Search for the cell housing the specified text and yield its [X, Y] center coordinate. 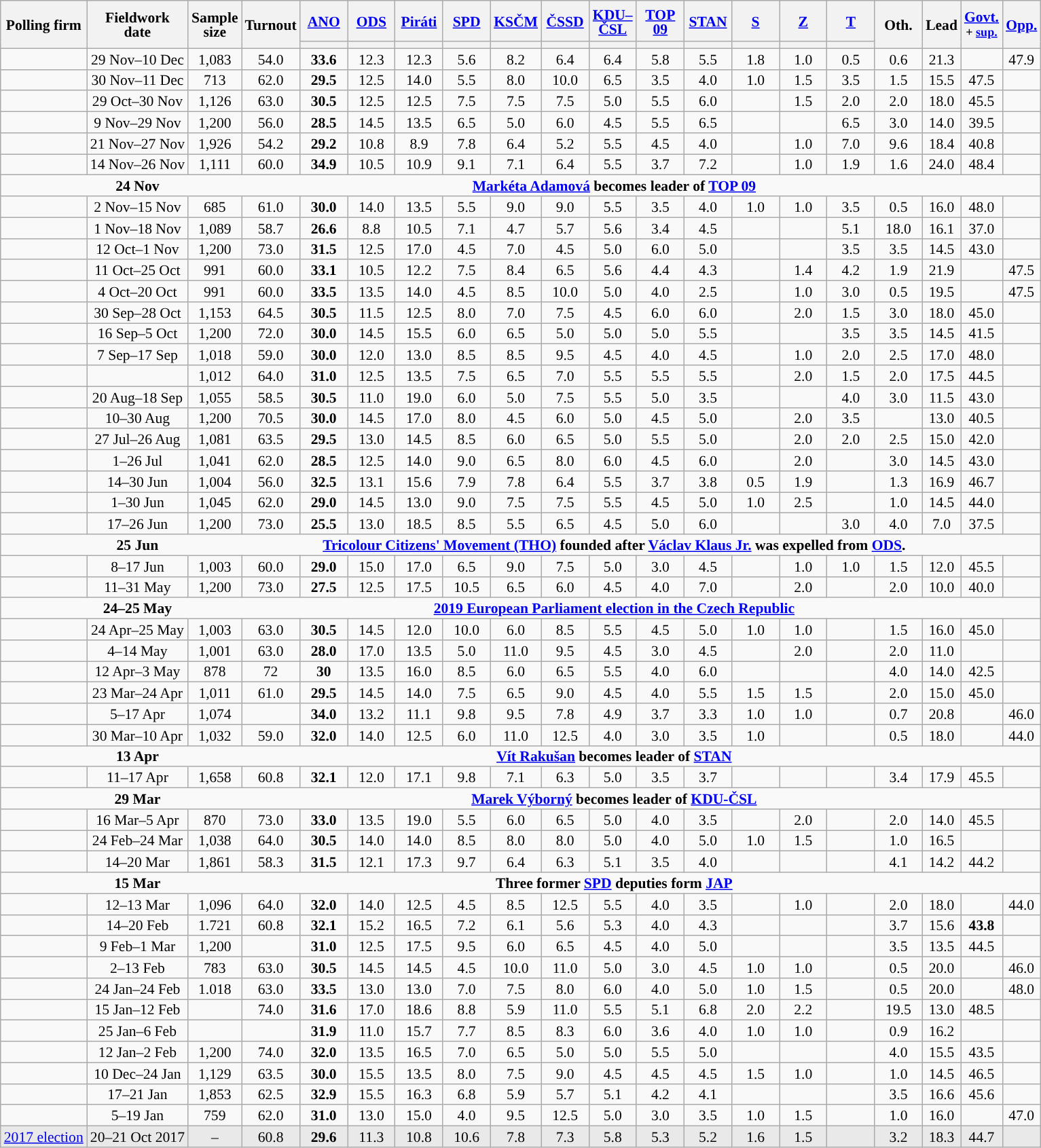
24–25 May [137, 608]
Opp. [1021, 24]
21 Nov–27 Nov [137, 144]
17.9 [941, 778]
29.2 [324, 144]
3.6 [660, 1031]
1.4 [803, 270]
1,011 [215, 692]
64.5 [271, 312]
24.0 [941, 164]
30 [324, 672]
29 Nov–10 Dec [137, 58]
12–13 Mar [137, 904]
44.2 [982, 862]
1,111 [215, 164]
0.7 [898, 714]
9.1 [467, 164]
30 Nov–11 Dec [137, 80]
32.9 [324, 1094]
14–20 Mar [137, 862]
TOP 09 [660, 21]
10 Dec–24 Jan [137, 1073]
1,861 [215, 862]
5–19 Jan [137, 1116]
1.018 [215, 988]
18.4 [941, 144]
2–13 Feb [137, 968]
17–26 Jun [137, 524]
Lead [941, 24]
ODS [371, 21]
37.0 [982, 228]
685 [215, 206]
16.1 [941, 228]
34.0 [324, 714]
58.3 [271, 862]
62.5 [271, 1094]
48.5 [982, 1010]
29 Mar [137, 798]
72 [271, 672]
9.6 [898, 144]
ČSSD [565, 21]
1.8 [756, 58]
1,126 [215, 102]
1,045 [215, 502]
33.6 [324, 58]
1,004 [215, 482]
45.6 [982, 1094]
30 Mar–10 Apr [137, 735]
878 [215, 672]
20.8 [941, 714]
33.0 [324, 820]
21.9 [941, 270]
8.4 [516, 270]
54.2 [271, 144]
4.7 [516, 228]
10–30 Aug [137, 418]
0.6 [898, 58]
15.7 [419, 1031]
4.4 [660, 270]
Z [803, 21]
1,089 [215, 228]
14.2 [941, 862]
11 Oct–25 Oct [137, 270]
1,083 [215, 58]
12.1 [371, 862]
4.9 [613, 714]
Samplesize [215, 24]
13.1 [371, 482]
Vít Rakušan becomes leader of STAN [614, 756]
14–30 Jun [137, 482]
10.6 [467, 1136]
14–20 Feb [137, 925]
30 Sep–28 Oct [137, 312]
24 Apr–25 May [137, 630]
1,926 [215, 144]
43.5 [982, 1052]
1,658 [215, 778]
70.5 [271, 418]
1,129 [215, 1073]
T [851, 21]
Govt.+ sup. [982, 24]
1.721 [215, 925]
48.4 [982, 164]
54.0 [271, 58]
17.3 [419, 862]
40.5 [982, 418]
46.5 [982, 1073]
58.5 [271, 396]
33.1 [324, 270]
28.0 [324, 650]
29 Oct–30 Nov [137, 102]
29.6 [324, 1136]
34.9 [324, 164]
8.3 [565, 1031]
31.9 [324, 1031]
25 Jun [137, 544]
72.0 [271, 334]
14 Nov–26 Nov [137, 164]
Marek Výborný becomes leader of KDU-ČSL [614, 798]
16.2 [941, 1031]
12 Apr–3 May [137, 672]
2019 European Parliament election in the Czech Republic [614, 608]
5–17 Apr [137, 714]
32.5 [324, 482]
11–31 May [137, 587]
8.9 [419, 144]
24 Jan–24 Feb [137, 988]
15 Mar [137, 883]
27.5 [324, 587]
43.8 [982, 925]
21.3 [941, 58]
2.2 [803, 1010]
Three former SPD deputies form JAP [614, 883]
1,038 [215, 840]
8.2 [516, 58]
3.8 [708, 482]
1,012 [215, 376]
4 Oct–20 Oct [137, 292]
3.3 [708, 714]
SPD [467, 21]
24 Nov [137, 186]
11–17 Apr [137, 778]
7 Sep–17 Sep [137, 354]
2017 election [43, 1136]
Tricolour Citizens' Movement (THO) founded after Václav Klaus Jr. was expelled from ODS. [614, 544]
783 [215, 968]
9 Feb–1 Mar [137, 946]
31.6 [324, 1010]
47.9 [1021, 58]
6.1 [516, 925]
16.3 [419, 1094]
S [756, 21]
3.2 [898, 1136]
12 Oct–1 Nov [137, 248]
8–17 Jun [137, 566]
Markéta Adamová becomes leader of TOP 09 [614, 186]
KDU–ČSL [613, 21]
16 Sep–5 Oct [137, 334]
759 [215, 1116]
1–30 Jun [137, 502]
7.9 [467, 482]
27 Jul–26 Aug [137, 440]
ANO [324, 21]
24 Feb–24 Mar [137, 840]
44.7 [982, 1136]
26.6 [324, 228]
12.2 [419, 270]
1,153 [215, 312]
16 Mar–5 Apr [137, 820]
13 Apr [137, 756]
1,074 [215, 714]
40.0 [982, 587]
9 Nov–29 Nov [137, 122]
15 Jan–12 Feb [137, 1010]
46.7 [982, 482]
58.7 [271, 228]
17–21 Jan [137, 1094]
– [215, 1136]
39.5 [982, 122]
9.7 [467, 862]
1,081 [215, 440]
7.7 [467, 1031]
870 [215, 820]
11.1 [419, 714]
KSČM [516, 21]
18.5 [419, 524]
Piráti [419, 21]
25.5 [324, 524]
1,001 [215, 650]
1 Nov–18 Nov [137, 228]
1,853 [215, 1094]
10.9 [419, 164]
23 Mar–24 Apr [137, 692]
1,018 [215, 354]
37.5 [982, 524]
47.0 [1021, 1116]
42.5 [982, 672]
4–14 May [137, 650]
11.3 [371, 1136]
42.0 [982, 440]
20–21 Oct 2017 [137, 1136]
2 Nov–15 Nov [137, 206]
Oth. [898, 24]
16.9 [941, 482]
1,032 [215, 735]
Turnout [271, 24]
1,096 [215, 904]
40.8 [982, 144]
15.2 [371, 925]
18.6 [419, 1010]
25 Jan–6 Feb [137, 1031]
713 [215, 80]
1.3 [898, 482]
13.2 [371, 714]
STAN [708, 21]
Polling firm [43, 24]
1–26 Jul [137, 460]
18.3 [941, 1136]
12 Jan–2 Feb [137, 1052]
17.1 [419, 778]
16.6 [941, 1094]
7.3 [565, 1136]
1,041 [215, 460]
0.9 [898, 1031]
1,055 [215, 396]
41.5 [982, 334]
Fieldworkdate [137, 24]
20 Aug–18 Sep [137, 396]
